Search for the cell housing the specified text and yield its (X, Y) center coordinate. 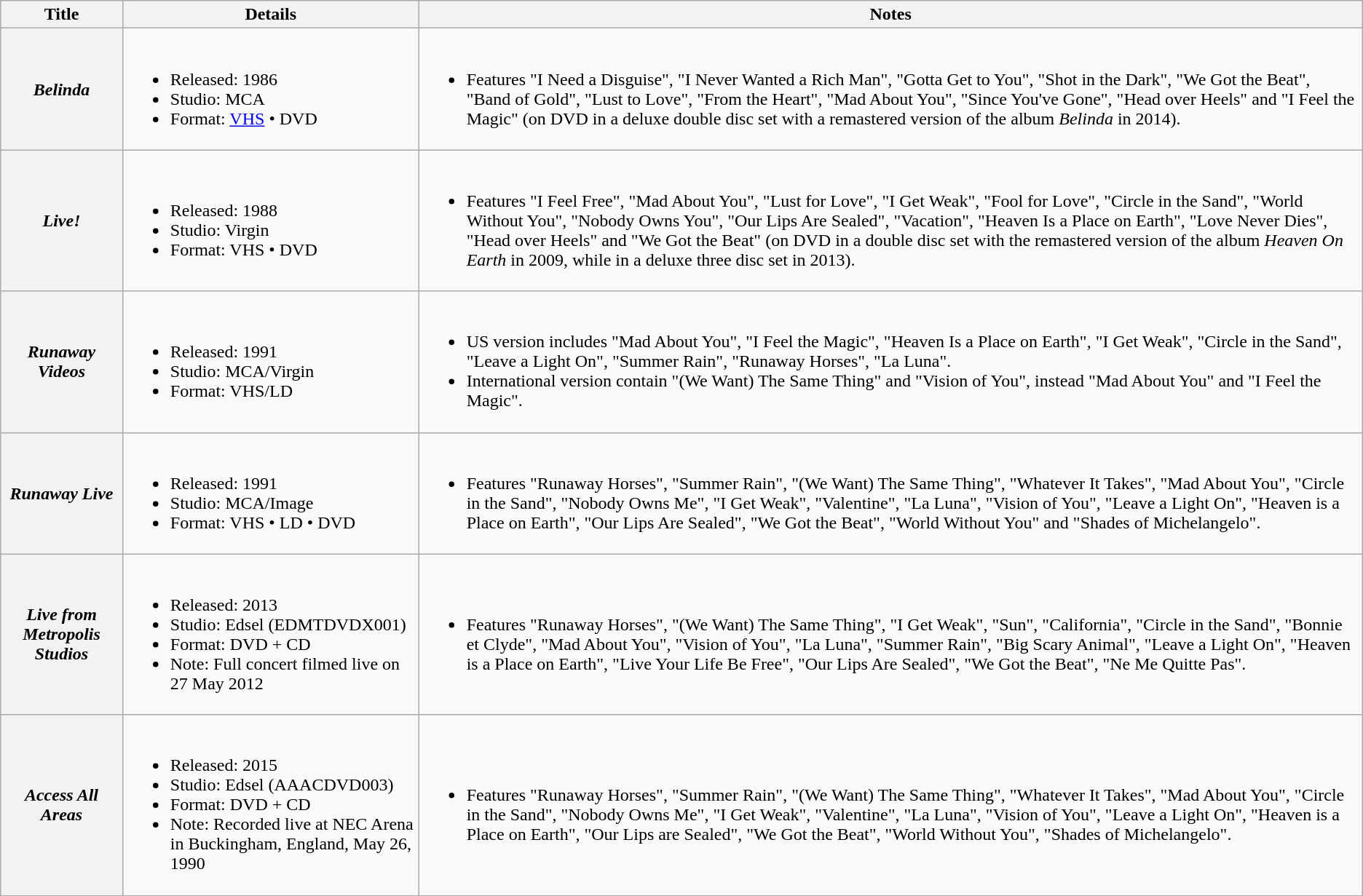
Access All Areas (62, 805)
Details (271, 15)
Runaway Live (62, 493)
Belinda (62, 89)
Released: 1988Studio: VirginFormat: VHS • DVD (271, 221)
Live! (62, 221)
Title (62, 15)
Released: 2015Studio: Edsel (AAACDVD003)Format: DVD + CDNote: Recorded live at NEC Arena in Buckingham, England, May 26, 1990 (271, 805)
Live from Metropolis Studios (62, 635)
Released: 1986Studio: MCAFormat: VHS • DVD (271, 89)
Runaway Videos (62, 362)
Notes (890, 15)
Released: 1991Studio: MCA/VirginFormat: VHS/LD (271, 362)
Released: 1991Studio: MCA/ImageFormat: VHS • LD • DVD (271, 493)
Released: 2013Studio: Edsel (EDMTDVDX001)Format: DVD + CDNote: Full concert filmed live on 27 May 2012 (271, 635)
